Output the [x, y] coordinate of the center of the cell containing the given text.  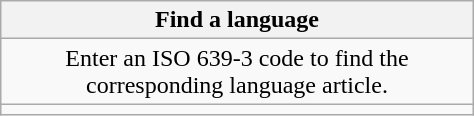
Enter an ISO 639-3 code to find the corresponding language article. [237, 72]
Find a language [237, 20]
